Capture the cell that displays the provided text and extract its [x, y] central coordinate. 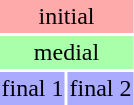
final 2 [100, 88]
final 1 [32, 88]
initial [66, 16]
medial [66, 52]
